Pinpoint the cell where the given text exists, returning its (x, y) midpoint coordinate. 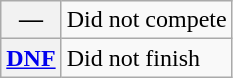
— (31, 20)
Did not finish (146, 58)
Did not compete (146, 20)
DNF (31, 58)
